Find where the given text appears and provide that cell's center as (x, y) coordinate. 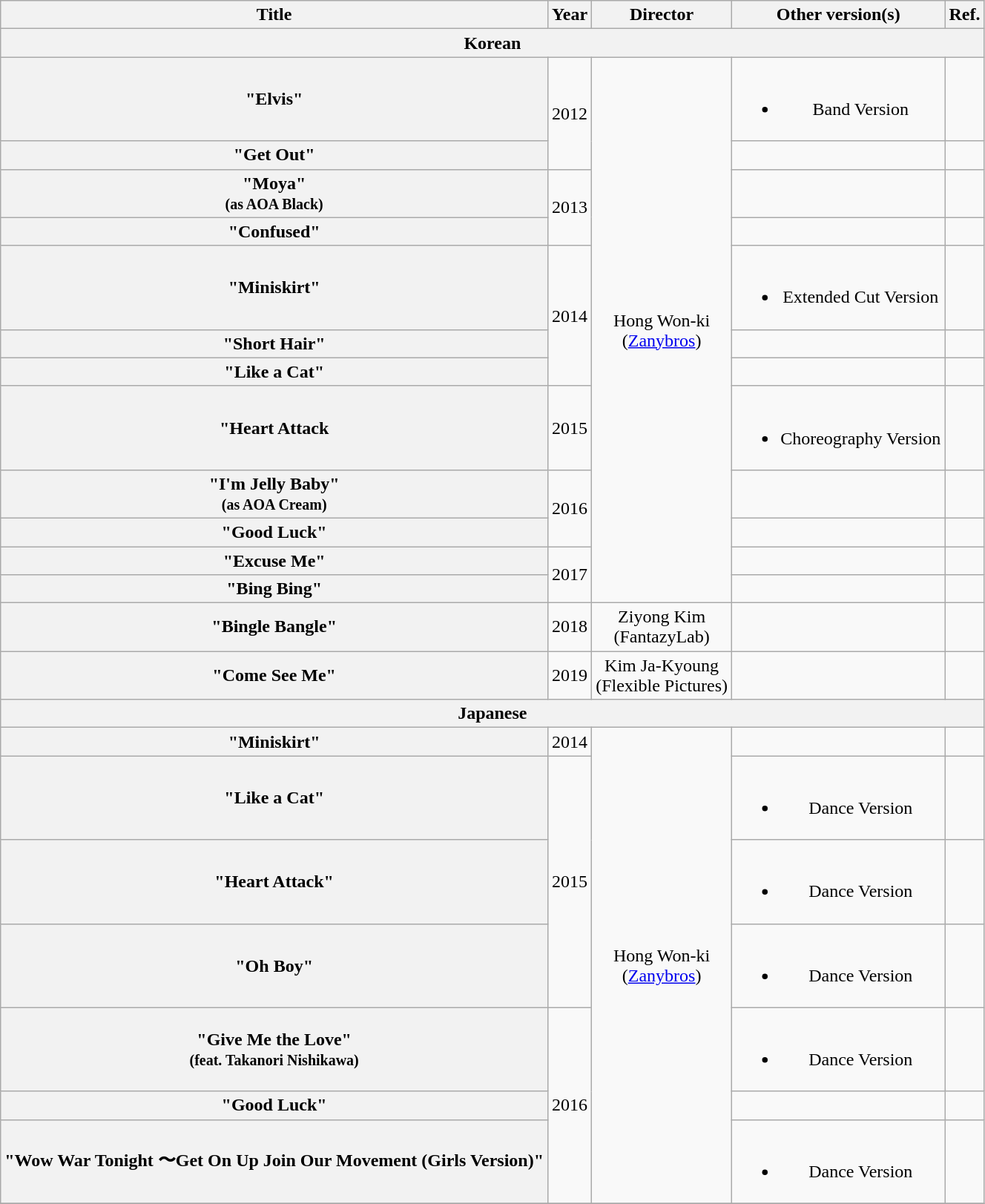
"Give Me the Love" (feat. Takanori Nishikawa) (274, 1049)
"Bingle Bangle" (274, 628)
2013 (570, 208)
Ref. (964, 15)
Year (570, 15)
Korean (492, 43)
"Moya" (as AOA Black) (274, 193)
Ziyong Kim (FantazyLab) (662, 628)
Kim Ja-Kyoung (Flexible Pictures) (662, 675)
"Excuse Me" (274, 560)
"Come See Me" (274, 675)
"Confused" (274, 231)
Choreography Version (838, 427)
2018 (570, 628)
"Elvis" (274, 99)
2012 (570, 113)
Title (274, 15)
"Bing Bing" (274, 589)
Extended Cut Version (838, 288)
"Heart Attack" (274, 881)
"Oh Boy" (274, 966)
Band Version (838, 99)
Director (662, 15)
"Wow War Tonight 〜Get On Up Join Our Movement (Girls Version)" (274, 1162)
Other version(s) (838, 15)
"Get Out" (274, 155)
"I'm Jelly Baby" (as AOA Cream) (274, 494)
"Heart Attack (274, 427)
"Short Hair" (274, 343)
2019 (570, 675)
2017 (570, 574)
Japanese (492, 714)
